Search for the cell housing the specified text and yield its (x, y) center coordinate. 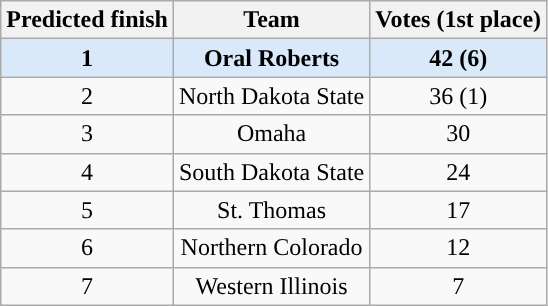
3 (88, 134)
12 (458, 248)
Team (271, 20)
Northern Colorado (271, 248)
North Dakota State (271, 96)
2 (88, 96)
Omaha (271, 134)
17 (458, 210)
6 (88, 248)
Western Illinois (271, 286)
36 (1) (458, 96)
5 (88, 210)
1 (88, 58)
Predicted finish (88, 20)
Votes (1st place) (458, 20)
St. Thomas (271, 210)
4 (88, 172)
24 (458, 172)
Oral Roberts (271, 58)
South Dakota State (271, 172)
42 (6) (458, 58)
30 (458, 134)
